Return (X, Y) of the center of cell containing provided text 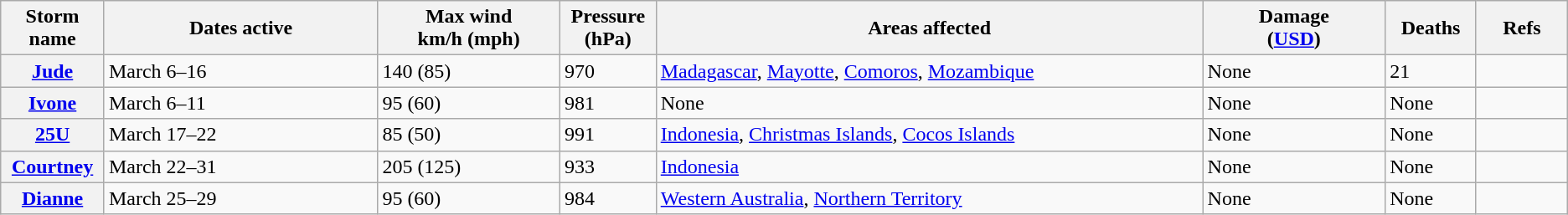
Indonesia, Christmas Islands, Cocos Islands (930, 135)
Storm name (53, 28)
Indonesia (930, 166)
March 25–29 (240, 198)
Dianne (53, 198)
Madagascar, Mayotte, Comoros, Mozambique (930, 71)
March 6–11 (240, 103)
140 (85) (469, 71)
991 (608, 135)
March 22–31 (240, 166)
981 (608, 103)
Ivone (53, 103)
25U (53, 135)
Courtney (53, 166)
984 (608, 198)
March 17–22 (240, 135)
933 (608, 166)
970 (608, 71)
Pressure(hPa) (608, 28)
21 (1431, 71)
Jude (53, 71)
March 6–16 (240, 71)
Refs (1521, 28)
Damage(USD) (1294, 28)
Dates active (240, 28)
85 (50) (469, 135)
Western Australia, Northern Territory (930, 198)
Max windkm/h (mph) (469, 28)
205 (125) (469, 166)
Areas affected (930, 28)
Deaths (1431, 28)
